Return the [x, y] coordinate for the center point of the cell that contains the specified text.  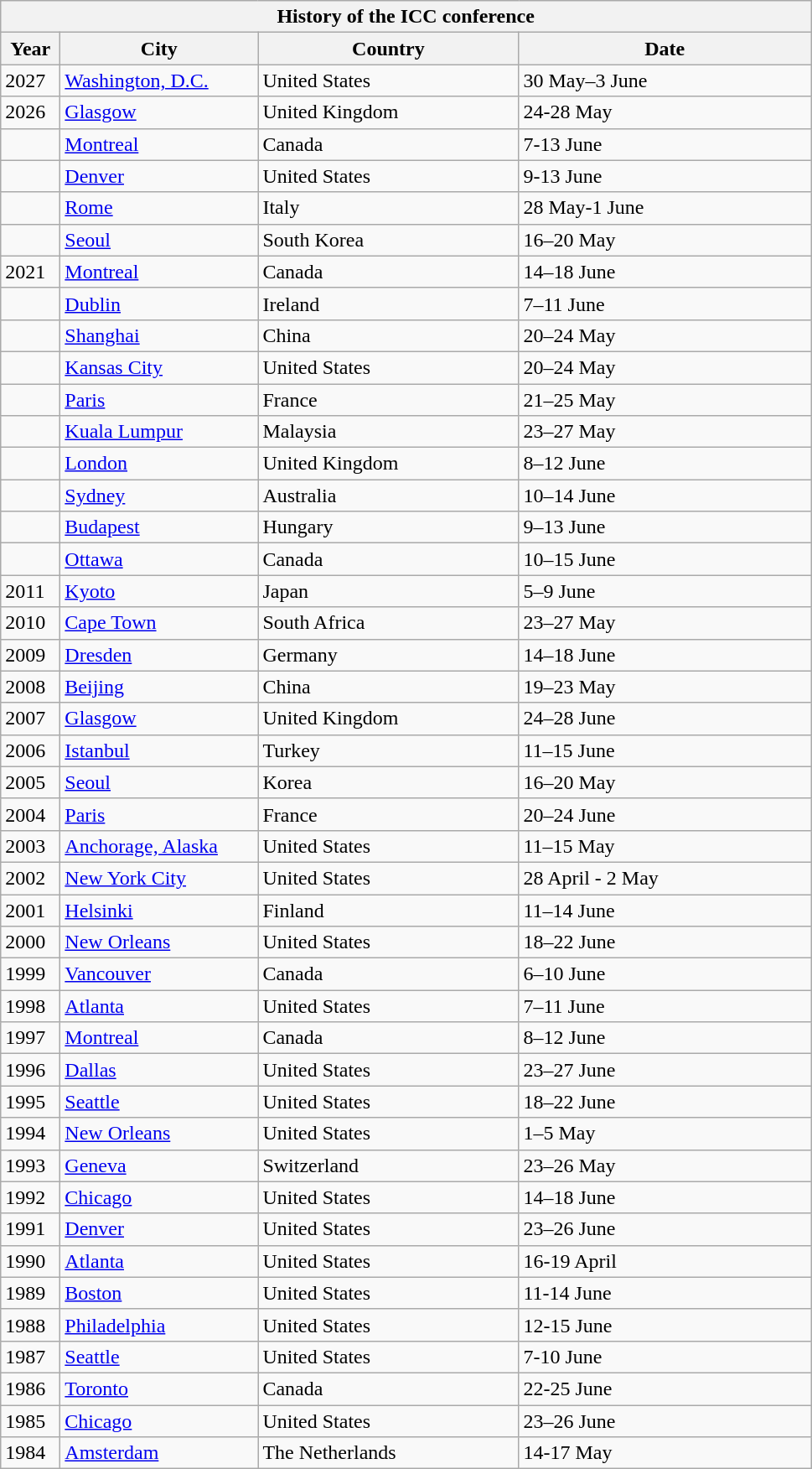
Rome [159, 208]
2002 [30, 878]
23–26 May [665, 1165]
Finland [389, 910]
22-25 June [665, 1389]
21–25 May [665, 400]
Vancouver [159, 974]
Cape Town [159, 623]
1996 [30, 1070]
10–14 June [665, 496]
Dublin [159, 304]
Japan [389, 591]
1986 [30, 1389]
1984 [30, 1453]
1–5 May [665, 1134]
Geneva [159, 1165]
2004 [30, 814]
2007 [30, 719]
Toronto [159, 1389]
1997 [30, 1038]
2010 [30, 623]
New York City [159, 878]
Australia [389, 496]
2026 [30, 112]
Italy [389, 208]
14-17 May [665, 1453]
Turkey [389, 750]
2009 [30, 655]
Ireland [389, 304]
9-13 June [665, 176]
Beijing [159, 687]
1995 [30, 1102]
7-13 June [665, 144]
Istanbul [159, 750]
Date [665, 49]
Kuala Lumpur [159, 432]
11–14 June [665, 910]
10–15 June [665, 559]
2001 [30, 910]
Germany [389, 655]
London [159, 464]
23–27 June [665, 1070]
1989 [30, 1293]
19–23 May [665, 687]
Hungary [389, 527]
2000 [30, 942]
Dresden [159, 655]
2006 [30, 750]
12-15 June [665, 1325]
Boston [159, 1293]
6–10 June [665, 974]
16-19 April [665, 1261]
Ottawa [159, 559]
2011 [30, 591]
Washington, D.C. [159, 80]
24–28 June [665, 719]
Switzerland [389, 1165]
11-14 June [665, 1293]
Year [30, 49]
5–9 June [665, 591]
11–15 May [665, 846]
Anchorage, Alaska [159, 846]
28 April - 2 May [665, 878]
2003 [30, 846]
11–15 June [665, 750]
Amsterdam [159, 1453]
The Netherlands [389, 1453]
2005 [30, 782]
1999 [30, 974]
7-10 June [665, 1357]
Country [389, 49]
1993 [30, 1165]
1987 [30, 1357]
24-28 May [665, 112]
1990 [30, 1261]
1985 [30, 1421]
30 May–3 June [665, 80]
2008 [30, 687]
Philadelphia [159, 1325]
20–24 June [665, 814]
2021 [30, 272]
South Korea [389, 240]
History of the ICC conference [406, 17]
9–13 June [665, 527]
City [159, 49]
1992 [30, 1197]
1998 [30, 1006]
1994 [30, 1134]
1991 [30, 1229]
Malaysia [389, 432]
Shanghai [159, 335]
Kyoto [159, 591]
South Africa [389, 623]
28 May-1 June [665, 208]
2027 [30, 80]
Budapest [159, 527]
Helsinki [159, 910]
Dallas [159, 1070]
Kansas City [159, 367]
1988 [30, 1325]
Korea [389, 782]
Sydney [159, 496]
